Output the (x, y) coordinate of the center of the cell containing the given text.  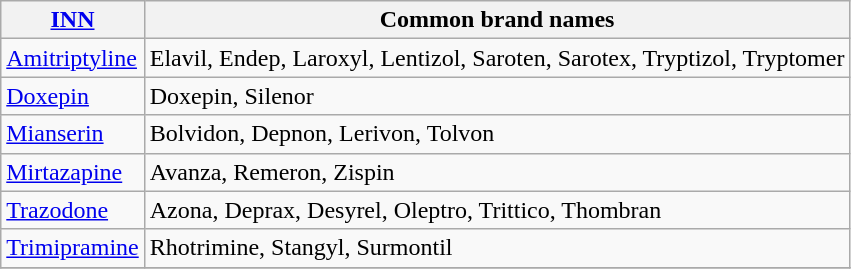
Amitriptyline (73, 58)
Azona, Deprax, Desyrel, Oleptro, Trittico, Thombran (497, 210)
Rhotrimine, Stangyl, Surmontil (497, 248)
Trimipramine (73, 248)
Mianserin (73, 134)
Mirtazapine (73, 172)
Doxepin (73, 96)
Bolvidon, Depnon, Lerivon, Tolvon (497, 134)
Avanza, Remeron, Zispin (497, 172)
Common brand names (497, 20)
Doxepin, Silenor (497, 96)
Trazodone (73, 210)
INN (73, 20)
Elavil, Endep, Laroxyl, Lentizol, Saroten, Sarotex, Tryptizol, Tryptomer (497, 58)
